Determine the (x, y) coordinate at the center of the cell enclosing the given text.  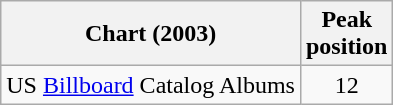
Peakposition (346, 34)
US Billboard Catalog Albums (151, 85)
12 (346, 85)
Chart (2003) (151, 34)
